Capture the cell that displays the provided text and extract its [x, y] central coordinate. 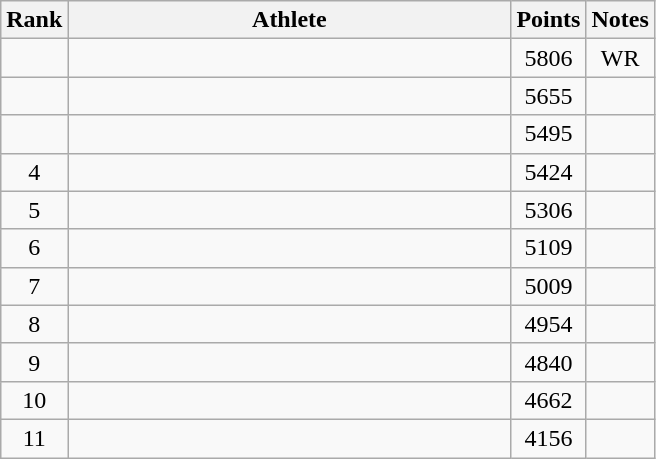
5806 [548, 58]
7 [34, 286]
5009 [548, 286]
5424 [548, 172]
6 [34, 248]
Points [548, 20]
4954 [548, 324]
Athlete [290, 20]
4 [34, 172]
4156 [548, 438]
8 [34, 324]
5495 [548, 134]
11 [34, 438]
5109 [548, 248]
5306 [548, 210]
5 [34, 210]
4662 [548, 400]
10 [34, 400]
5655 [548, 96]
Notes [620, 20]
Rank [34, 20]
WR [620, 58]
9 [34, 362]
4840 [548, 362]
